Identify which cell holds the provided text, then report its [X, Y] central coordinate. 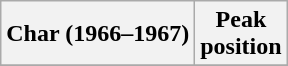
Peakposition [241, 34]
Char (1966–1967) [98, 34]
